Find where the given text appears and provide that cell's center as [X, Y] coordinate. 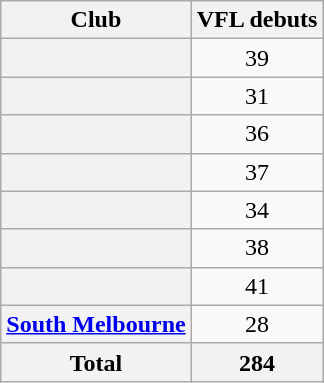
34 [257, 210]
284 [257, 362]
South Melbourne [96, 324]
VFL debuts [257, 20]
36 [257, 134]
38 [257, 248]
31 [257, 96]
Total [96, 362]
28 [257, 324]
Club [96, 20]
39 [257, 58]
37 [257, 172]
41 [257, 286]
